Identify which cell holds the provided text, then report its (x, y) central coordinate. 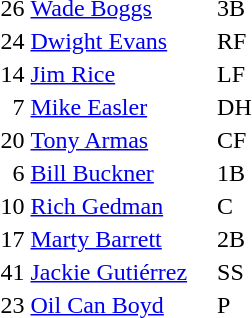
Dwight Evans (121, 41)
Jackie Gutiérrez (121, 272)
Marty Barrett (121, 239)
Tony Armas (121, 140)
Bill Buckner (121, 173)
Jim Rice (121, 74)
Rich Gedman (121, 206)
Mike Easler (121, 107)
